Provide the (X, Y) coordinate of the cell's center where the given text is located.  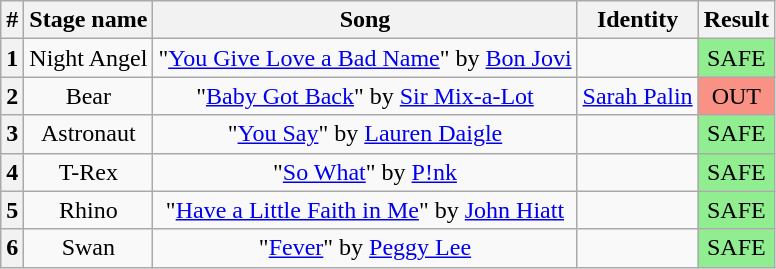
"You Give Love a Bad Name" by Bon Jovi (365, 58)
Stage name (88, 20)
"Baby Got Back" by Sir Mix-a-Lot (365, 96)
4 (12, 172)
Astronaut (88, 134)
"Have a Little Faith in Me" by John Hiatt (365, 210)
"So What" by P!nk (365, 172)
2 (12, 96)
"You Say" by Lauren Daigle (365, 134)
Bear (88, 96)
6 (12, 248)
1 (12, 58)
Song (365, 20)
Rhino (88, 210)
Swan (88, 248)
T-Rex (88, 172)
# (12, 20)
Night Angel (88, 58)
3 (12, 134)
OUT (736, 96)
"Fever" by Peggy Lee (365, 248)
5 (12, 210)
Identity (638, 20)
Sarah Palin (638, 96)
Result (736, 20)
